Extract the [X, Y] coordinate from the center of the cell holding the provided text.  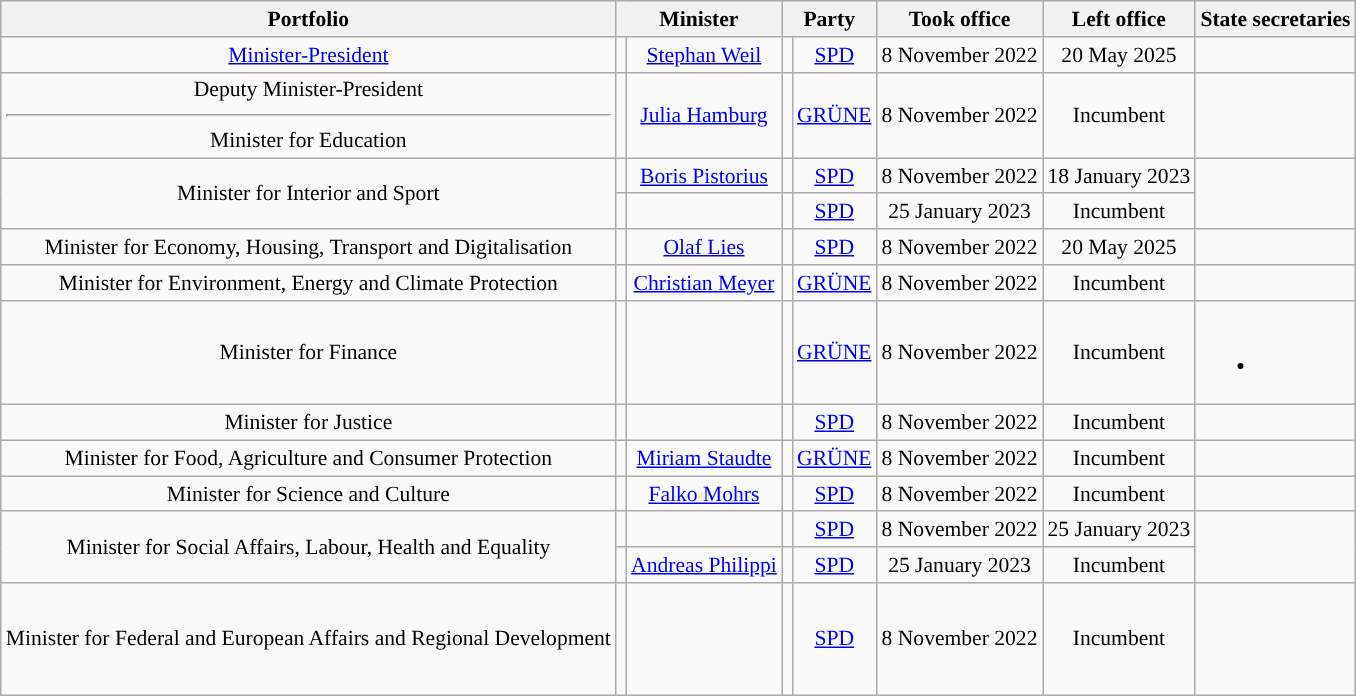
State secretaries [1275, 19]
Christian Meyer [704, 283]
Took office [959, 19]
Julia Hamburg [704, 115]
Minister for Interior and Sport [308, 194]
Minister for Finance [308, 353]
Party [830, 19]
Olaf Lies [704, 247]
18 January 2023 [1118, 176]
Andreas Philippi [704, 565]
Minister for Food, Agriculture and Consumer Protection [308, 458]
Minister for Federal and European Affairs and Regional Development [308, 639]
Miriam Staudte [704, 458]
Minister for Justice [308, 423]
Minister for Social Affairs, Labour, Health and Equality [308, 548]
Boris Pistorius [704, 176]
Minister [699, 19]
Minister for Science and Culture [308, 494]
Left office [1118, 19]
Minister for Economy, Housing, Transport and Digitalisation [308, 247]
Deputy Minister-PresidentMinister for Education [308, 115]
Stephan Weil [704, 55]
Minister-President [308, 55]
Portfolio [308, 19]
Minister for Environment, Energy and Climate Protection [308, 283]
Falko Mohrs [704, 494]
